Return the (x, y) coordinate for the center point of the cell that contains the specified text.  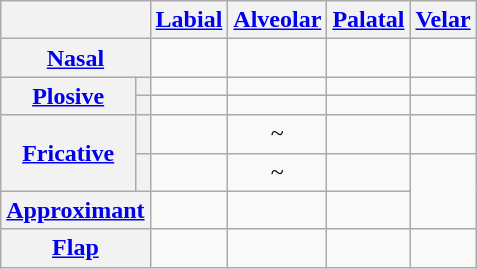
Palatal (368, 20)
Labial (189, 20)
Fricative (68, 153)
Velar (443, 20)
Approximant (76, 210)
Nasal (76, 58)
Flap (76, 248)
Plosive (68, 96)
Alveolar (278, 20)
